Return [X, Y] of the center of cell containing provided text 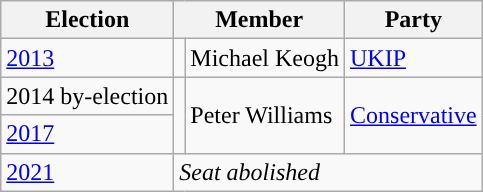
Peter Williams [265, 115]
2017 [88, 134]
2013 [88, 58]
Conservative [414, 115]
2014 by-election [88, 96]
Election [88, 20]
Seat abolished [328, 172]
Michael Keogh [265, 58]
2021 [88, 172]
UKIP [414, 58]
Member [260, 20]
Party [414, 20]
